Locate the cell with the specified text and output its [X, Y] center coordinate. 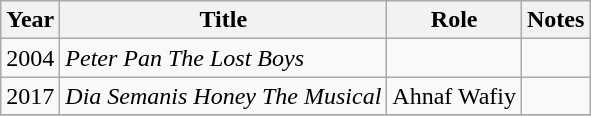
Year [30, 20]
Role [454, 20]
2017 [30, 96]
2004 [30, 58]
Dia Semanis Honey The Musical [224, 96]
Peter Pan The Lost Boys [224, 58]
Title [224, 20]
Ahnaf Wafiy [454, 96]
Notes [555, 20]
